Output the (X, Y) coordinate of the center of the cell containing the given text.  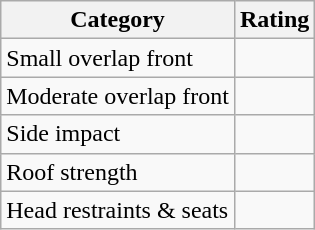
Moderate overlap front (118, 96)
Rating (274, 20)
Roof strength (118, 172)
Head restraints & seats (118, 210)
Side impact (118, 134)
Small overlap front (118, 58)
Category (118, 20)
